For the text-containing cell, return its midpoint in [X, Y] coordinate format. 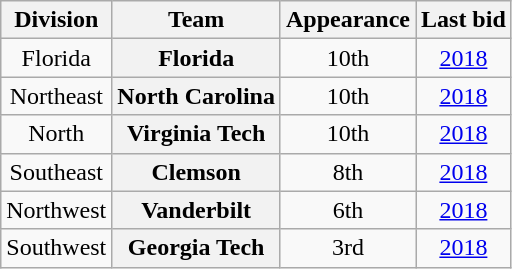
North [56, 134]
Northwest [56, 210]
Division [56, 20]
Southwest [56, 248]
Virginia Tech [196, 134]
3rd [348, 248]
Last bid [464, 20]
North Carolina [196, 96]
Southeast [56, 172]
Georgia Tech [196, 248]
8th [348, 172]
Clemson [196, 172]
Team [196, 20]
Vanderbilt [196, 210]
6th [348, 210]
Appearance [348, 20]
Northeast [56, 96]
